Identify which cell holds the provided text, then report its (x, y) central coordinate. 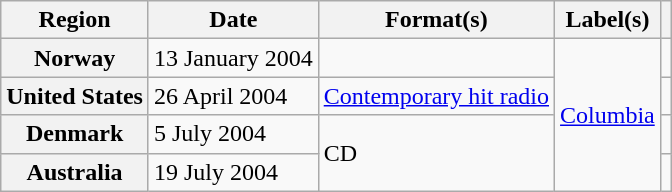
26 April 2004 (233, 96)
Label(s) (608, 20)
Format(s) (436, 20)
Australia (75, 172)
United States (75, 96)
19 July 2004 (233, 172)
Date (233, 20)
13 January 2004 (233, 58)
Denmark (75, 134)
5 July 2004 (233, 134)
Contemporary hit radio (436, 96)
CD (436, 153)
Region (75, 20)
Norway (75, 58)
Columbia (608, 115)
